Detect which cell encompasses the target text, then output its (x, y) center coordinate. 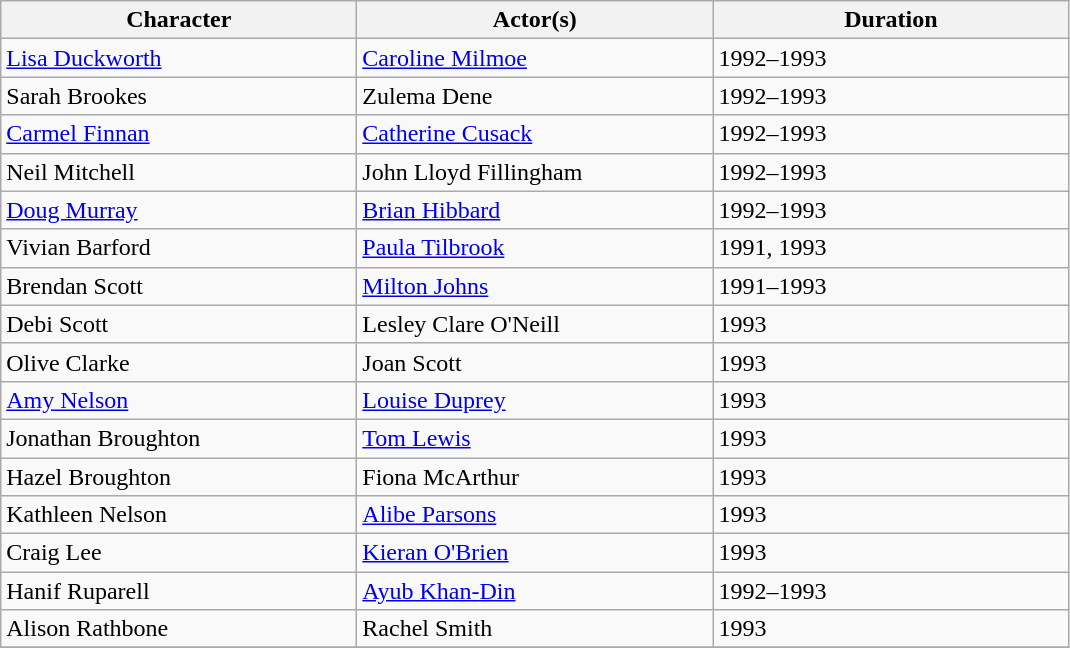
1991–1993 (891, 286)
Jonathan Broughton (179, 438)
Joan Scott (535, 362)
Neil Mitchell (179, 172)
Alison Rathbone (179, 629)
Lisa Duckworth (179, 58)
Hazel Broughton (179, 477)
Zulema Dene (535, 96)
Actor(s) (535, 20)
Amy Nelson (179, 400)
John Lloyd Fillingham (535, 172)
Kieran O'Brien (535, 553)
1991, 1993 (891, 248)
Brendan Scott (179, 286)
Caroline Milmoe (535, 58)
Debi Scott (179, 324)
Catherine Cusack (535, 134)
Louise Duprey (535, 400)
Kathleen Nelson (179, 515)
Ayub Khan-Din (535, 591)
Vivian Barford (179, 248)
Carmel Finnan (179, 134)
Duration (891, 20)
Rachel Smith (535, 629)
Tom Lewis (535, 438)
Hanif Ruparell (179, 591)
Paula Tilbrook (535, 248)
Character (179, 20)
Craig Lee (179, 553)
Fiona McArthur (535, 477)
Sarah Brookes (179, 96)
Olive Clarke (179, 362)
Lesley Clare O'Neill (535, 324)
Alibe Parsons (535, 515)
Milton Johns (535, 286)
Doug Murray (179, 210)
Brian Hibbard (535, 210)
